Determine the (X, Y) coordinate at the center of the cell enclosing the given text.  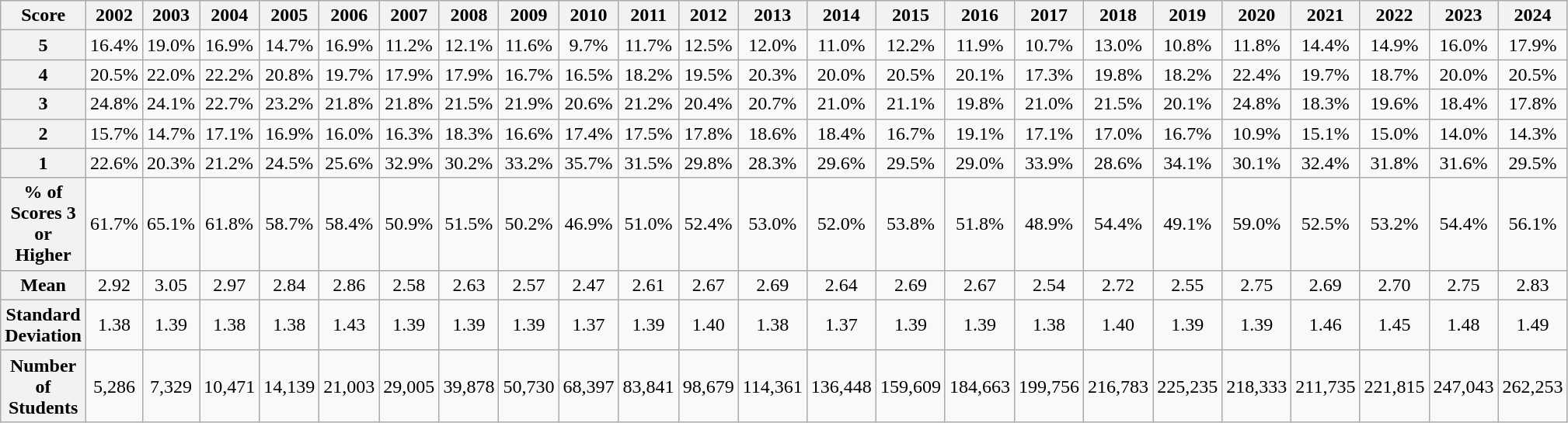
30.1% (1257, 163)
18.7% (1394, 75)
18.6% (772, 133)
20.6% (589, 104)
19.0% (171, 45)
29.0% (979, 163)
15.0% (1394, 133)
21.9% (528, 104)
% of Scores 3 or Higher (44, 224)
136,448 (841, 386)
22.2% (230, 75)
59.0% (1257, 224)
2021 (1326, 16)
2011 (648, 16)
17.4% (589, 133)
262,253 (1532, 386)
48.9% (1049, 224)
1.48 (1464, 324)
17.5% (648, 133)
2020 (1257, 16)
35.7% (589, 163)
24.1% (171, 104)
10.8% (1187, 45)
2002 (113, 16)
16.5% (589, 75)
65.1% (171, 224)
11.2% (409, 45)
5 (44, 45)
33.2% (528, 163)
3.05 (171, 285)
61.8% (230, 224)
53.2% (1394, 224)
12.0% (772, 45)
Mean (44, 285)
19.6% (1394, 104)
50.2% (528, 224)
20.7% (772, 104)
24.5% (289, 163)
2022 (1394, 16)
2.70 (1394, 285)
29.8% (709, 163)
52.4% (709, 224)
2.47 (589, 285)
51.5% (469, 224)
11.6% (528, 45)
2003 (171, 16)
53.8% (911, 224)
2016 (979, 16)
11.0% (841, 45)
19.1% (979, 133)
2005 (289, 16)
39,878 (469, 386)
50,730 (528, 386)
12.1% (469, 45)
114,361 (772, 386)
2.92 (113, 285)
247,043 (1464, 386)
15.1% (1326, 133)
199,756 (1049, 386)
1.46 (1326, 324)
58.4% (350, 224)
2019 (1187, 16)
50.9% (409, 224)
14.3% (1532, 133)
5,286 (113, 386)
184,663 (979, 386)
1.43 (350, 324)
23.2% (289, 104)
2.57 (528, 285)
52.0% (841, 224)
Score (44, 16)
49.1% (1187, 224)
10.9% (1257, 133)
16.3% (409, 133)
4 (44, 75)
20.4% (709, 104)
2012 (709, 16)
58.7% (289, 224)
98,679 (709, 386)
30.2% (469, 163)
221,815 (1394, 386)
7,329 (171, 386)
2.84 (289, 285)
1.49 (1532, 324)
211,735 (1326, 386)
22.0% (171, 75)
2.72 (1119, 285)
2.97 (230, 285)
2013 (772, 16)
2007 (409, 16)
2017 (1049, 16)
34.1% (1187, 163)
2004 (230, 16)
33.9% (1049, 163)
14.0% (1464, 133)
2.63 (469, 285)
10.7% (1049, 45)
22.7% (230, 104)
83,841 (648, 386)
159,609 (911, 386)
2006 (350, 16)
16.4% (113, 45)
22.4% (1257, 75)
12.5% (709, 45)
56.1% (1532, 224)
2010 (589, 16)
10,471 (230, 386)
20.8% (289, 75)
16.6% (528, 133)
2.54 (1049, 285)
2.61 (648, 285)
14.4% (1326, 45)
3 (44, 104)
51.8% (979, 224)
51.0% (648, 224)
2.58 (409, 285)
15.7% (113, 133)
17.3% (1049, 75)
68,397 (589, 386)
11.9% (979, 45)
Number of Students (44, 386)
19.5% (709, 75)
31.6% (1464, 163)
216,783 (1119, 386)
21,003 (350, 386)
12.2% (911, 45)
61.7% (113, 224)
218,333 (1257, 386)
2.83 (1532, 285)
2023 (1464, 16)
2018 (1119, 16)
2 (44, 133)
32.4% (1326, 163)
1.45 (1394, 324)
2024 (1532, 16)
2.86 (350, 285)
28.6% (1119, 163)
Standard Deviation (44, 324)
52.5% (1326, 224)
2.64 (841, 285)
225,235 (1187, 386)
17.0% (1119, 133)
2015 (911, 16)
2014 (841, 16)
1 (44, 163)
14,139 (289, 386)
29.6% (841, 163)
25.6% (350, 163)
29,005 (409, 386)
28.3% (772, 163)
11.8% (1257, 45)
53.0% (772, 224)
21.1% (911, 104)
32.9% (409, 163)
2008 (469, 16)
2009 (528, 16)
13.0% (1119, 45)
11.7% (648, 45)
14.9% (1394, 45)
9.7% (589, 45)
2.55 (1187, 285)
46.9% (589, 224)
22.6% (113, 163)
31.8% (1394, 163)
31.5% (648, 163)
